Identify which cell holds the provided text, then report its [x, y] central coordinate. 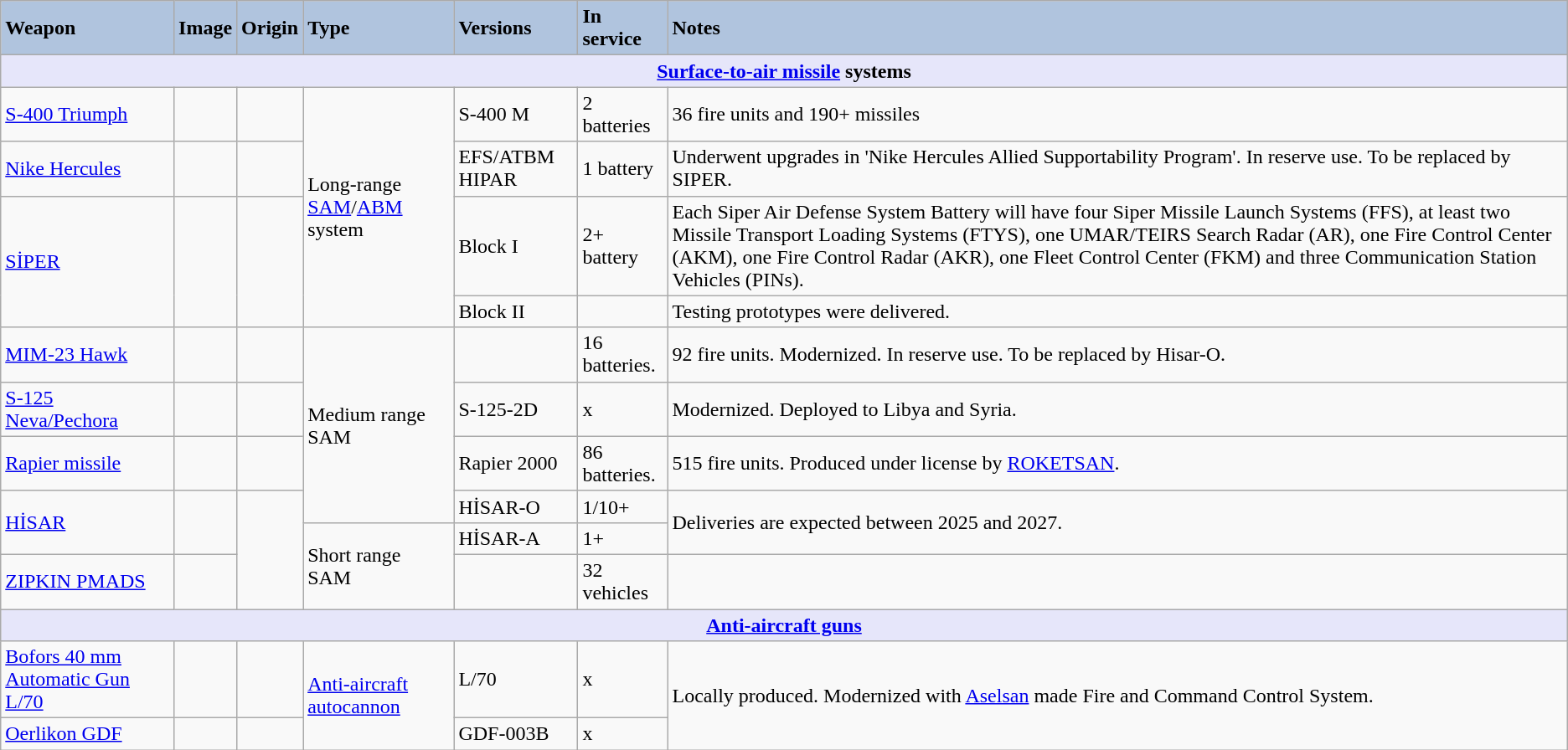
2 batteries [623, 114]
Modernized. Deployed to Libya and Syria. [1117, 408]
Type [379, 28]
GDF-003B [516, 734]
Nike Hercules [87, 169]
L/70 [516, 680]
Bofors 40 mm Automatic Gun L/70 [87, 680]
EFS/ATBM HIPAR [516, 169]
Surface-to-air missile systems [784, 71]
HİSAR-O [516, 506]
Anti-aircraft guns [784, 625]
36 fire units and 190+ missiles [1117, 114]
Underwent upgrades in 'Nike Hercules Allied Supportability Program'. In reserve use. To be replaced by SIPER. [1117, 169]
Notes [1117, 28]
S-125 Neva/Pechora [87, 408]
Rapier 2000 [516, 464]
Deliveries are expected between 2025 and 2027. [1117, 522]
Locally produced. Modernized with Aselsan made Fire and Command Control System. [1117, 696]
Image [206, 28]
Testing prototypes were delivered. [1117, 311]
S-125-2D [516, 408]
Origin [270, 28]
MIM-23 Hawk [87, 355]
Block II [516, 311]
In service [623, 28]
Rapier missile [87, 464]
Block I [516, 246]
86 batteries. [623, 464]
Anti-aircraft autocannon [379, 696]
32 vehicles [623, 581]
1/10+ [623, 506]
1+ [623, 538]
HİSAR [87, 522]
Short range SAM [379, 566]
S-400 M [516, 114]
S-400 Triumph [87, 114]
1 battery [623, 169]
2+ battery [623, 246]
515 fire units. Produced under license by ROKETSAN. [1117, 464]
Versions [516, 28]
16 batteries. [623, 355]
HİSAR-A [516, 538]
92 fire units. Modernized. In reserve use. To be replaced by Hisar-O. [1117, 355]
Medium range SAM [379, 425]
ZIPKIN PMADS [87, 581]
SİPER [87, 261]
Weapon [87, 28]
Long-range SAM/ABM system [379, 208]
Oerlikon GDF [87, 734]
